Return (X, Y) of the center of cell containing provided text 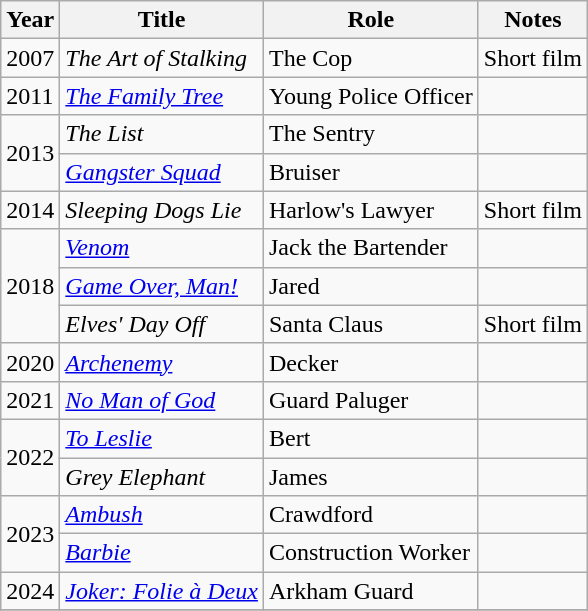
Bruiser (370, 172)
James (370, 477)
Bert (370, 438)
2022 (30, 457)
Barbie (162, 553)
Harlow's Lawyer (370, 210)
2021 (30, 400)
The Art of Stalking (162, 58)
Joker: Folie à Deux (162, 591)
The Family Tree (162, 96)
Gangster Squad (162, 172)
2011 (30, 96)
Grey Elephant (162, 477)
Archenemy (162, 362)
Year (30, 20)
2014 (30, 210)
The Cop (370, 58)
Sleeping Dogs Lie (162, 210)
Venom (162, 248)
2013 (30, 153)
Construction Worker (370, 553)
Elves' Day Off (162, 324)
Young Police Officer (370, 96)
Jack the Bartender (370, 248)
2024 (30, 591)
Santa Claus (370, 324)
2018 (30, 286)
2007 (30, 58)
Guard Paluger (370, 400)
Role (370, 20)
Ambush (162, 515)
Arkham Guard (370, 591)
The Sentry (370, 134)
No Man of God (162, 400)
Jared (370, 286)
2023 (30, 534)
Notes (532, 20)
Game Over, Man! (162, 286)
2020 (30, 362)
Title (162, 20)
The List (162, 134)
Crawdford (370, 515)
Decker (370, 362)
To Leslie (162, 438)
